Determine the [x, y] coordinate at the center of the cell enclosing the given text.  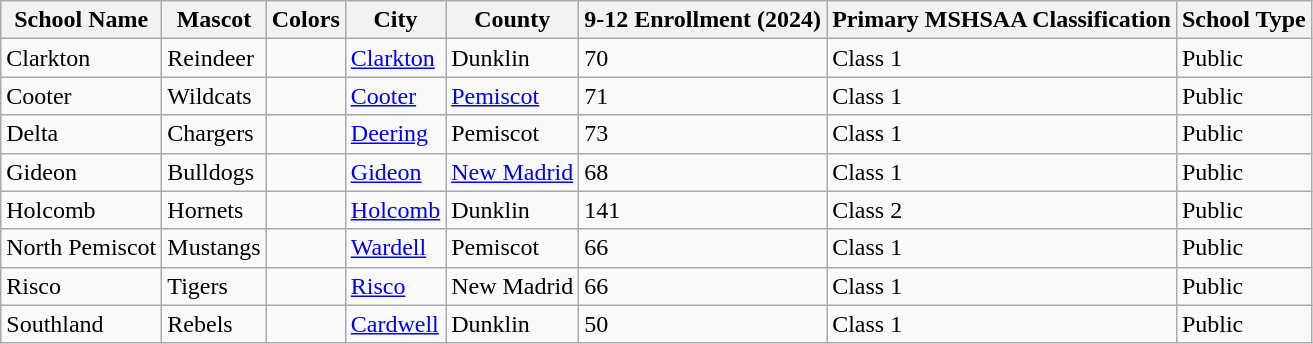
School Name [82, 20]
Mascot [214, 20]
50 [703, 324]
73 [703, 134]
Tigers [214, 286]
County [512, 20]
Hornets [214, 210]
Primary MSHSAA Classification [1002, 20]
Rebels [214, 324]
Chargers [214, 134]
Bulldogs [214, 172]
Class 2 [1002, 210]
City [395, 20]
Wardell [395, 248]
Colors [306, 20]
Wildcats [214, 96]
School Type [1244, 20]
Southland [82, 324]
Reindeer [214, 58]
Deering [395, 134]
70 [703, 58]
North Pemiscot [82, 248]
Delta [82, 134]
9-12 Enrollment (2024) [703, 20]
141 [703, 210]
68 [703, 172]
Cardwell [395, 324]
71 [703, 96]
Mustangs [214, 248]
